From the cell containing the given text, extract its center point as [X, Y] coordinate. 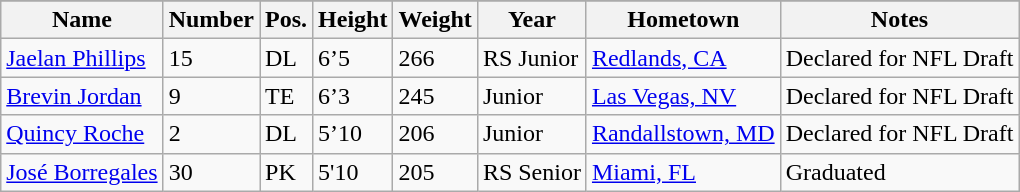
205 [435, 172]
6’5 [353, 58]
30 [211, 172]
PK [286, 172]
Quincy Roche [82, 134]
Hometown [683, 20]
TE [286, 96]
Height [353, 20]
RS Junior [532, 58]
Notes [900, 20]
Las Vegas, NV [683, 96]
6’3 [353, 96]
Number [211, 20]
José Borregales [82, 172]
206 [435, 134]
9 [211, 96]
266 [435, 58]
Jaelan Phillips [82, 58]
Redlands, CA [683, 58]
Year [532, 20]
245 [435, 96]
Name [82, 20]
RS Senior [532, 172]
Miami, FL [683, 172]
Graduated [900, 172]
Weight [435, 20]
5'10 [353, 172]
Randallstown, MD [683, 134]
15 [211, 58]
Pos. [286, 20]
2 [211, 134]
Brevin Jordan [82, 96]
5’10 [353, 134]
